Pinpoint the cell where the given text exists, returning its [X, Y] midpoint coordinate. 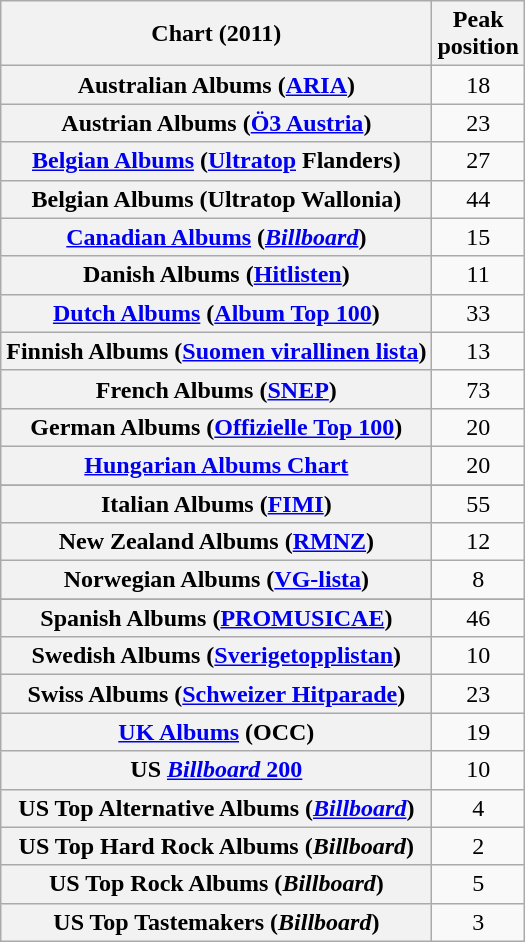
15 [478, 237]
55 [478, 503]
5 [478, 884]
US Top Alternative Albums (Billboard) [216, 808]
Chart (2011) [216, 34]
Norwegian Albums (VG-lista) [216, 580]
33 [478, 313]
2 [478, 846]
4 [478, 808]
Austrian Albums (Ö3 Austria) [216, 123]
US Top Rock Albums (Billboard) [216, 884]
46 [478, 618]
73 [478, 389]
13 [478, 351]
19 [478, 732]
US Top Tastemakers (Billboard) [216, 922]
US Billboard 200 [216, 770]
Dutch Albums (Album Top 100) [216, 313]
3 [478, 922]
Italian Albums (FIMI) [216, 503]
27 [478, 161]
Australian Albums (ARIA) [216, 85]
Swiss Albums (Schweizer Hitparade) [216, 694]
Swedish Albums (Sverigetopplistan) [216, 656]
German Albums (Offizielle Top 100) [216, 427]
Belgian Albums (Ultratop Flanders) [216, 161]
Spanish Albums (PROMUSICAE) [216, 618]
Peakposition [478, 34]
12 [478, 542]
44 [478, 199]
New Zealand Albums (RMNZ) [216, 542]
Hungarian Albums Chart [216, 465]
Belgian Albums (Ultratop Wallonia) [216, 199]
11 [478, 275]
UK Albums (OCC) [216, 732]
Danish Albums (Hitlisten) [216, 275]
Finnish Albums (Suomen virallinen lista) [216, 351]
Canadian Albums (Billboard) [216, 237]
18 [478, 85]
French Albums (SNEP) [216, 389]
8 [478, 580]
US Top Hard Rock Albums (Billboard) [216, 846]
